Output the (X, Y) coordinate of the center of the cell containing the given text.  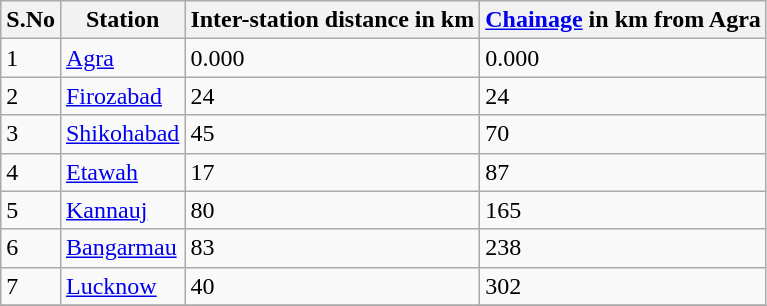
Chainage in km from Agra (624, 20)
17 (332, 172)
45 (332, 134)
7 (31, 286)
Agra (122, 58)
Lucknow (122, 286)
87 (624, 172)
70 (624, 134)
4 (31, 172)
1 (31, 58)
40 (332, 286)
Inter-station distance in km (332, 20)
S.No (31, 20)
302 (624, 286)
83 (332, 248)
3 (31, 134)
Shikohabad (122, 134)
Etawah (122, 172)
Bangarmau (122, 248)
Firozabad (122, 96)
2 (31, 96)
165 (624, 210)
5 (31, 210)
80 (332, 210)
6 (31, 248)
Station (122, 20)
Kannauj (122, 210)
238 (624, 248)
